Pinpoint the cell where the given text exists, returning its [X, Y] midpoint coordinate. 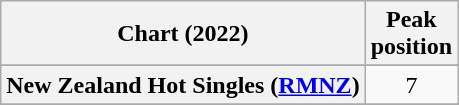
Chart (2022) [183, 34]
7 [411, 85]
New Zealand Hot Singles (RMNZ) [183, 85]
Peakposition [411, 34]
